Pinpoint the cell where the given text exists, returning its [x, y] midpoint coordinate. 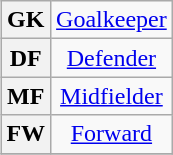
MF [26, 96]
GK [26, 20]
Defender [112, 58]
Midfielder [112, 96]
Goalkeeper [112, 20]
Forward [112, 134]
FW [26, 134]
DF [26, 58]
